Capture the cell that displays the provided text and extract its [X, Y] central coordinate. 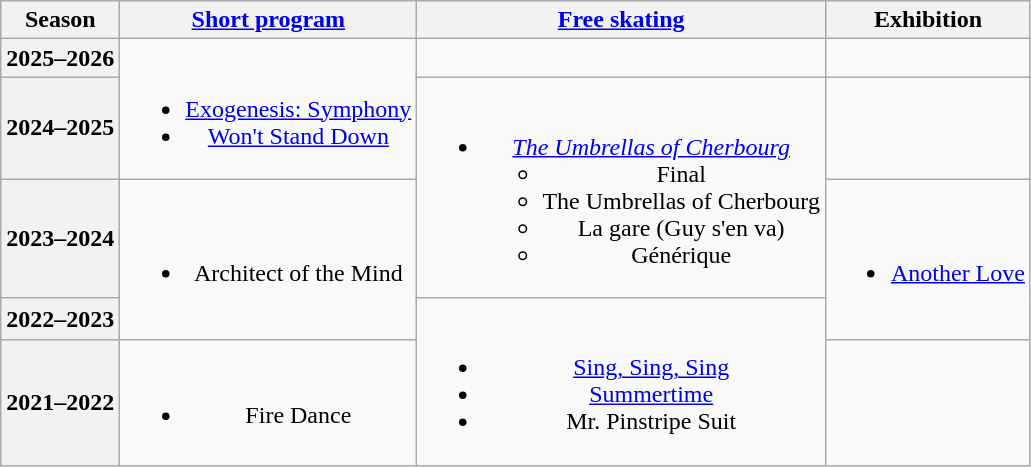
Season [60, 20]
The Umbrellas of Cherbourg Final The Umbrellas of Cherbourg La gare (Guy s'en va) Générique [622, 188]
2023–2024 [60, 238]
2022–2023 [60, 319]
Fire Dance [268, 402]
Sing, Sing, Sing Summertime Mr. Pinstripe Suit [622, 382]
2021–2022 [60, 402]
Architect of the Mind [268, 260]
Short program [268, 20]
2025–2026 [60, 58]
2024–2025 [60, 128]
Free skating [622, 20]
Exogenesis: Symphony Won't Stand Down [268, 109]
Another Love [928, 260]
Exhibition [928, 20]
